Search for the cell housing the specified text and yield its (x, y) center coordinate. 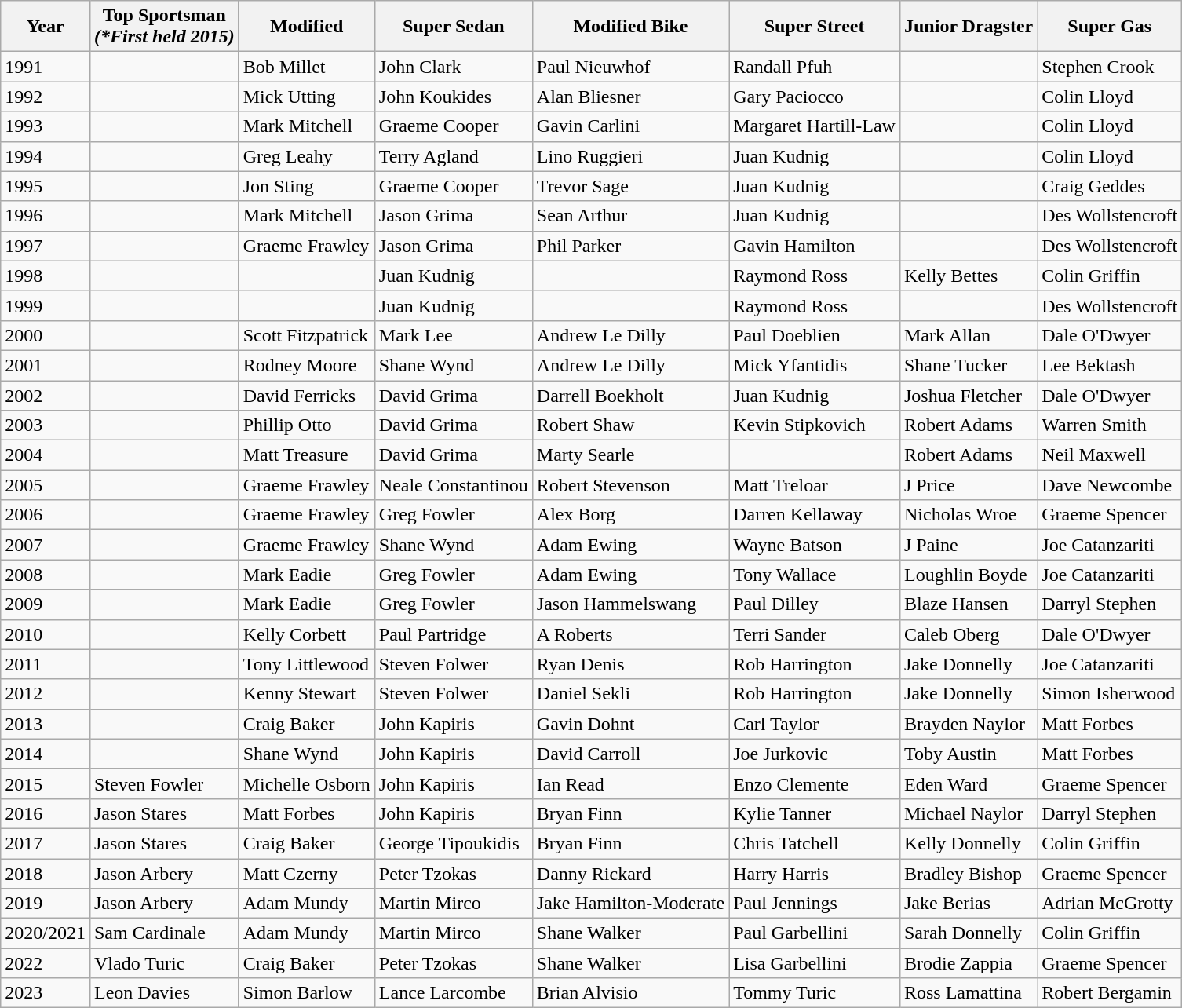
2013 (46, 724)
Danny Rickard (630, 874)
Brayden Naylor (969, 724)
1993 (46, 126)
Craig Geddes (1110, 186)
Tommy Turic (815, 993)
1991 (46, 67)
Ross Lamattina (969, 993)
George Tipoukidis (454, 843)
1992 (46, 97)
Leon Davies (164, 993)
Modified Bike (630, 27)
2003 (46, 425)
Paul Garbellini (815, 933)
Jake Hamilton-Moderate (630, 904)
Eden Ward (969, 783)
Mark Allan (969, 335)
Steven Fowler (164, 783)
2014 (46, 754)
Ryan Denis (630, 664)
Kelly Corbett (306, 634)
Super Sedan (454, 27)
Marty Searle (630, 455)
Joe Jurkovic (815, 754)
Blaze Hansen (969, 604)
Simon Isherwood (1110, 694)
Joshua Fletcher (969, 395)
2012 (46, 694)
Phil Parker (630, 246)
Randall Pfuh (815, 67)
1995 (46, 186)
Simon Barlow (306, 993)
Gavin Dohnt (630, 724)
Gavin Hamilton (815, 246)
2004 (46, 455)
Loughlin Boyde (969, 575)
2015 (46, 783)
Paul Nieuwhof (630, 67)
2016 (46, 813)
Lee Bektash (1110, 365)
Daniel Sekli (630, 694)
Alex Borg (630, 515)
1994 (46, 156)
David Ferricks (306, 395)
Greg Leahy (306, 156)
Gary Paciocco (815, 97)
David Carroll (630, 754)
Scott Fitzpatrick (306, 335)
Shane Tucker (969, 365)
1997 (46, 246)
1998 (46, 276)
Matt Treloar (815, 485)
John Clark (454, 67)
Bradley Bishop (969, 874)
Lisa Garbellini (815, 963)
Jason Hammelswang (630, 604)
Kenny Stewart (306, 694)
Tony Wallace (815, 575)
Sam Cardinale (164, 933)
J Paine (969, 545)
2020/2021 (46, 933)
2022 (46, 963)
Rodney Moore (306, 365)
Ian Read (630, 783)
Super Gas (1110, 27)
Junior Dragster (969, 27)
Stephen Crook (1110, 67)
Matt Treasure (306, 455)
Paul Jennings (815, 904)
Carl Taylor (815, 724)
2019 (46, 904)
Mark Lee (454, 335)
1999 (46, 305)
Chris Tatchell (815, 843)
2005 (46, 485)
2007 (46, 545)
A Roberts (630, 634)
Kelly Bettes (969, 276)
Gavin Carlini (630, 126)
Lino Ruggieri (630, 156)
Robert Stevenson (630, 485)
2009 (46, 604)
1996 (46, 216)
Sean Arthur (630, 216)
John Koukides (454, 97)
Modified (306, 27)
Matt Czerny (306, 874)
2002 (46, 395)
2008 (46, 575)
Paul Doeblien (815, 335)
Phillip Otto (306, 425)
Neale Constantinou (454, 485)
2006 (46, 515)
2010 (46, 634)
Top Sportsman(*First held 2015) (164, 27)
Nicholas Wroe (969, 515)
Kelly Donnelly (969, 843)
Warren Smith (1110, 425)
Dave Newcombe (1110, 485)
Year (46, 27)
Trevor Sage (630, 186)
2000 (46, 335)
Sarah Donnelly (969, 933)
Robert Bergamin (1110, 993)
Neil Maxwell (1110, 455)
Brian Alvisio (630, 993)
Paul Partridge (454, 634)
Darrell Boekholt (630, 395)
Tony Littlewood (306, 664)
Paul Dilley (815, 604)
Michelle Osborn (306, 783)
2017 (46, 843)
Bob Millet (306, 67)
Alan Bliesner (630, 97)
Lance Larcombe (454, 993)
Mick Yfantidis (815, 365)
Terry Agland (454, 156)
Toby Austin (969, 754)
J Price (969, 485)
Harry Harris (815, 874)
Robert Shaw (630, 425)
Kevin Stipkovich (815, 425)
Margaret Hartill-Law (815, 126)
Jon Sting (306, 186)
Terri Sander (815, 634)
2023 (46, 993)
Vlado Turic (164, 963)
2011 (46, 664)
2001 (46, 365)
Jake Berias (969, 904)
Mick Utting (306, 97)
2018 (46, 874)
Caleb Oberg (969, 634)
Michael Naylor (969, 813)
Wayne Batson (815, 545)
Enzo Clemente (815, 783)
Kylie Tanner (815, 813)
Darren Kellaway (815, 515)
Brodie Zappia (969, 963)
Adrian McGrotty (1110, 904)
Super Street (815, 27)
